From the cell containing the given text, extract its center point as [X, Y] coordinate. 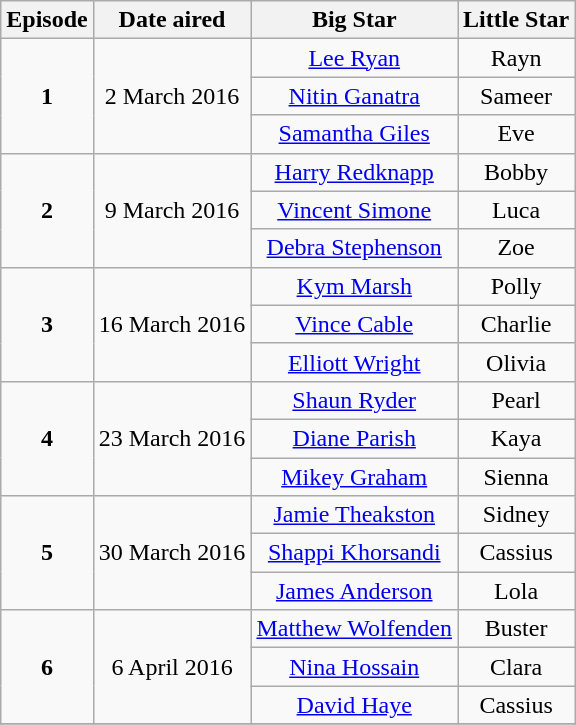
Bobby [516, 172]
23 March 2016 [172, 438]
Buster [516, 629]
3 [47, 324]
Jamie Theakston [354, 515]
Luca [516, 210]
David Haye [354, 705]
Kym Marsh [354, 286]
30 March 2016 [172, 553]
Shappi Khorsandi [354, 553]
Zoe [516, 248]
Pearl [516, 400]
Vincent Simone [354, 210]
2 [47, 210]
Debra Stephenson [354, 248]
Sameer [516, 96]
16 March 2016 [172, 324]
5 [47, 553]
Samantha Giles [354, 134]
4 [47, 438]
Sienna [516, 477]
Harry Redknapp [354, 172]
Eve [516, 134]
Vince Cable [354, 324]
Sidney [516, 515]
Date aired [172, 20]
1 [47, 96]
Nina Hossain [354, 667]
6 April 2016 [172, 667]
Big Star [354, 20]
Episode [47, 20]
Nitin Ganatra [354, 96]
9 March 2016 [172, 210]
Little Star [516, 20]
2 March 2016 [172, 96]
Clara [516, 667]
6 [47, 667]
Matthew Wolfenden [354, 629]
Kaya [516, 438]
Rayn [516, 58]
Lola [516, 591]
Diane Parish [354, 438]
Mikey Graham [354, 477]
Olivia [516, 362]
Lee Ryan [354, 58]
Shaun Ryder [354, 400]
James Anderson [354, 591]
Charlie [516, 324]
Elliott Wright [354, 362]
Polly [516, 286]
